Return [X, Y] of the center of cell containing provided text 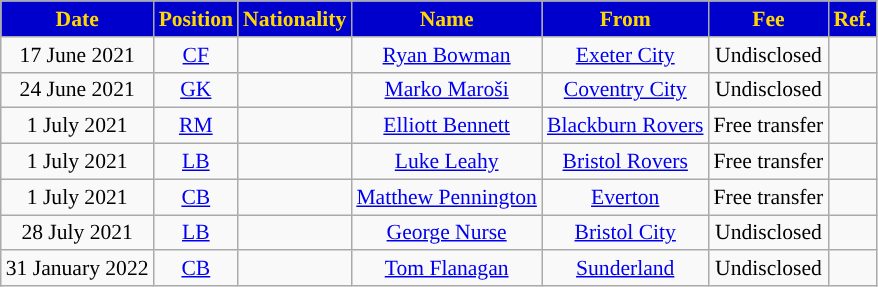
Luke Leahy [446, 162]
RM [196, 126]
George Nurse [446, 233]
Nationality [294, 19]
Name [446, 19]
24 June 2021 [78, 90]
CF [196, 55]
Bristol Rovers [626, 162]
Tom Flanagan [446, 269]
From [626, 19]
Everton [626, 197]
GK [196, 90]
Bristol City [626, 233]
Blackburn Rovers [626, 126]
Sunderland [626, 269]
Ref. [852, 19]
28 July 2021 [78, 233]
Position [196, 19]
Coventry City [626, 90]
Ryan Bowman [446, 55]
Date [78, 19]
31 January 2022 [78, 269]
Elliott Bennett [446, 126]
Matthew Pennington [446, 197]
Marko Maroši [446, 90]
17 June 2021 [78, 55]
Fee [769, 19]
Exeter City [626, 55]
